Output the (x, y) coordinate of the center of the cell containing the given text.  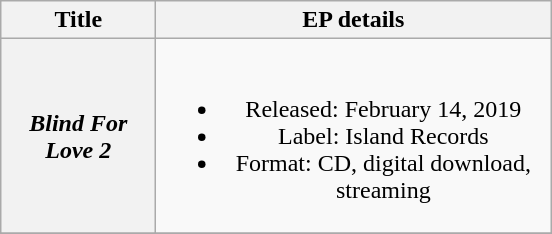
Title (78, 20)
Released: February 14, 2019Label: Island RecordsFormat: CD, digital download, streaming (354, 136)
Blind For Love 2 (78, 136)
EP details (354, 20)
